Find where the given text appears and provide that cell's center as [X, Y] coordinate. 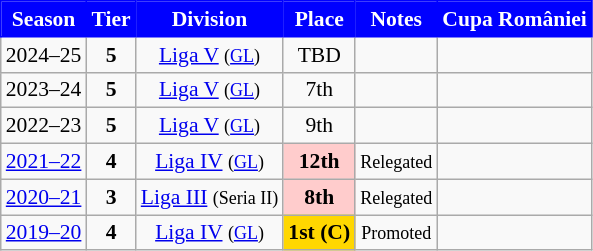
Notes [396, 19]
2020–21 [44, 197]
Cupa României [514, 19]
3 [110, 197]
1st (C) [319, 233]
2019–20 [44, 233]
Liga III (Seria II) [210, 197]
2024–25 [44, 55]
8th [319, 197]
Division [210, 19]
2022–23 [44, 126]
Tier [110, 19]
Promoted [396, 233]
Season [44, 19]
12th [319, 162]
9th [319, 126]
2021–22 [44, 162]
Place [319, 19]
2023–24 [44, 90]
TBD [319, 55]
7th [319, 90]
